Output the [x, y] coordinate of the center of the cell containing the given text.  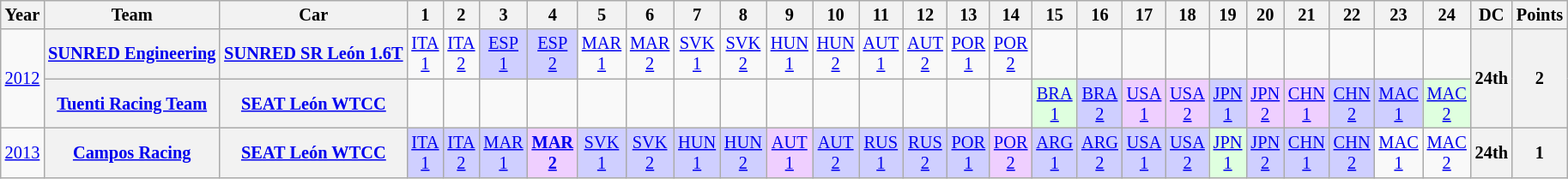
ARG2 [1100, 152]
SUNRED SR León 1.6T [313, 54]
Points [1540, 15]
RUS2 [925, 152]
ESP2 [553, 54]
Campos Racing [132, 152]
5 [602, 15]
21 [1306, 15]
ARG1 [1054, 152]
14 [1011, 15]
2012 [22, 79]
6 [650, 15]
18 [1187, 15]
4 [553, 15]
BRA2 [1100, 104]
8 [743, 15]
11 [881, 15]
ESP1 [503, 54]
Tuenti Racing Team [132, 104]
3 [503, 15]
16 [1100, 15]
RUS1 [881, 152]
23 [1398, 15]
22 [1353, 15]
DC [1492, 15]
Year [22, 15]
BRA1 [1054, 104]
Car [313, 15]
Team [132, 15]
12 [925, 15]
20 [1265, 15]
17 [1144, 15]
7 [697, 15]
10 [836, 15]
13 [968, 15]
9 [790, 15]
19 [1228, 15]
SUNRED Engineering [132, 54]
24 [1447, 15]
15 [1054, 15]
2013 [22, 152]
